Detect which cell encompasses the target text, then output its [X, Y] center coordinate. 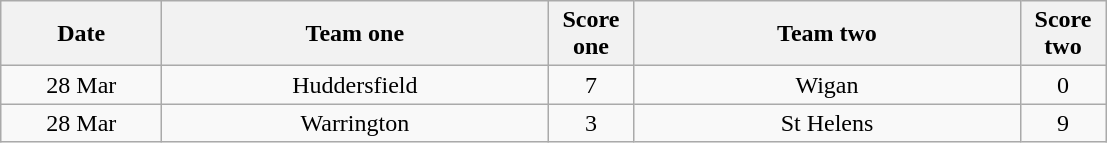
7 [591, 85]
Score one [591, 34]
9 [1063, 123]
3 [591, 123]
Team one [355, 34]
Warrington [355, 123]
St Helens [827, 123]
Wigan [827, 85]
Huddersfield [355, 85]
Score two [1063, 34]
Team two [827, 34]
Date [82, 34]
0 [1063, 85]
